For the text-containing cell, return its midpoint in (X, Y) coordinate format. 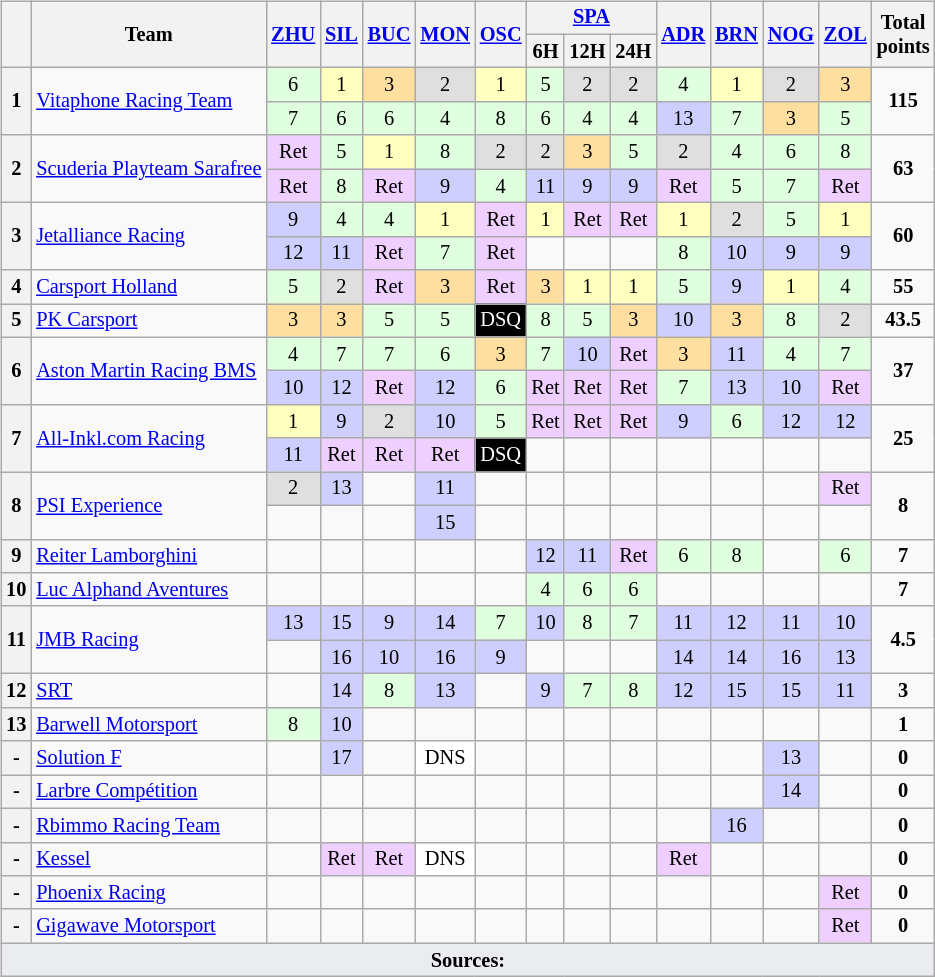
All-Inkl.com Racing (148, 438)
SPA (591, 18)
SIL (342, 34)
55 (904, 287)
Gigawave Motorsport (148, 926)
17 (342, 758)
BRN (736, 34)
4.5 (904, 640)
63 (904, 168)
Kessel (148, 859)
ADR (683, 34)
Larbre Compétition (148, 792)
MON (445, 34)
12H (587, 51)
25 (904, 438)
60 (904, 236)
Rbimmo Racing Team (148, 825)
PSI Experience (148, 506)
PK Carsport (148, 321)
OSC (501, 34)
Luc Alphand Aventures (148, 590)
Team (148, 34)
37 (904, 370)
6H (545, 51)
JMB Racing (148, 640)
NOG (791, 34)
Solution F (148, 758)
Reiter Lamborghini (148, 556)
SRT (148, 691)
Scuderia Playteam Sarafree (148, 168)
ZOL (846, 34)
43.5 (904, 321)
Barwell Motorsport (148, 724)
24H (633, 51)
Phoenix Racing (148, 893)
BUC (390, 34)
115 (904, 102)
Aston Martin Racing BMS (148, 370)
ZHU (293, 34)
Carsport Holland (148, 287)
Jetalliance Racing (148, 236)
Totalpoints (904, 34)
Vitaphone Racing Team (148, 102)
Sources: (468, 960)
